Provide the (x, y) coordinate of the cell's center where the given text is located.  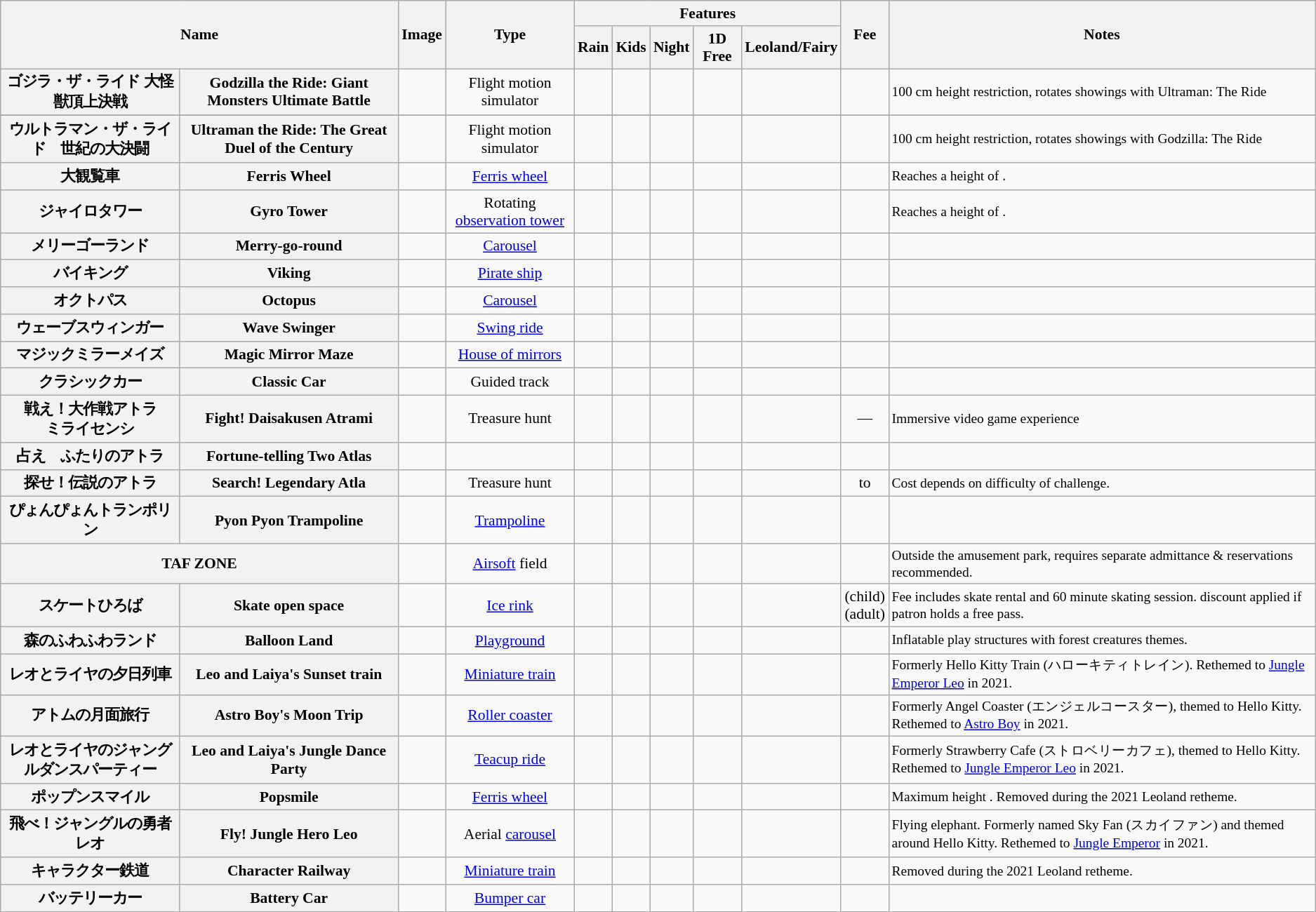
Balloon Land (289, 641)
ぴょんぴょんトランポリン (90, 521)
Notes (1102, 35)
Teacup ride (510, 760)
Fight! Daisakusen Atrami (289, 420)
ゴジラ・ザ・ライド 大怪獣頂上決戦 (90, 93)
Formerly Hello Kitty Train (ハローキティトレイン). Rethemed to Jungle Emperor Leo in 2021. (1102, 675)
Skate open space (289, 605)
ウルトラマン・ザ・ライド 世紀の大決闘 (90, 139)
Playground (510, 641)
Ferris Wheel (289, 177)
— (865, 420)
1D Free (717, 48)
Night (672, 48)
バイキング (90, 274)
レオとライヤのジャングルダンスパーティー (90, 760)
Cost depends on difficulty of challenge. (1102, 483)
大観覧車 (90, 177)
Immersive video game experience (1102, 420)
Bumper car (510, 898)
Leo and Laiya's Sunset train (289, 675)
Removed during the 2021 Leoland retheme. (1102, 871)
キャラクター鉄道 (90, 871)
Battery Car (289, 898)
Leoland/Fairy (791, 48)
Inflatable play structures with forest creatures themes. (1102, 641)
スケートひろば (90, 605)
Kids (632, 48)
Rotating observation tower (510, 212)
クラシックカー (90, 382)
アトムの月面旅行 (90, 716)
マジックミラーメイズ (90, 355)
Trampoline (510, 521)
Astro Boy's Moon Trip (289, 716)
Fly! Jungle Hero Leo (289, 833)
Guided track (510, 382)
Character Railway (289, 871)
(child) (adult) (865, 605)
Flying elephant. Formerly named Sky Fan (スカイファン) and themed around Hello Kitty. Rethemed to Jungle Emperor in 2021. (1102, 833)
Fee includes skate rental and 60 minute skating session. discount applied if patron holds a free pass. (1102, 605)
Classic Car (289, 382)
Type (510, 35)
Ice rink (510, 605)
Name (199, 35)
Wave Swinger (289, 328)
Magic Mirror Maze (289, 355)
Outside the amusement park, requires separate admittance & reservations recommended. (1102, 564)
Ultraman the Ride: The Great Duel of the Century (289, 139)
バッテリーカー (90, 898)
戦え！大作戦アトラミライセンシ (90, 420)
TAF ZONE (199, 564)
Features (707, 13)
Formerly Angel Coaster (エンジェルコースター), themed to Hello Kitty. Rethemed to Astro Boy in 2021. (1102, 716)
Rain (594, 48)
Swing ride (510, 328)
to (865, 483)
Aerial carousel (510, 833)
森のふわふわランド (90, 641)
House of mirrors (510, 355)
Godzilla the Ride: Giant Monsters Ultimate Battle (289, 93)
Pirate ship (510, 274)
Pyon Pyon Trampoline (289, 521)
ウェーブスウィンガー (90, 328)
Maximum height . Removed during the 2021 Leoland retheme. (1102, 797)
Search! Legendary Atla (289, 483)
Fee (865, 35)
Gyro Tower (289, 212)
占え ふたりのアトラ (90, 456)
Fortune-telling Two Atlas (289, 456)
Octopus (289, 300)
Airsoft field (510, 564)
オクトパス (90, 300)
Formerly Strawberry Cafe (ストロベリーカフェ), themed to Hello Kitty. Rethemed to Jungle Emperor Leo in 2021. (1102, 760)
Viking (289, 274)
100 cm height restriction, rotates showings with Godzilla: The Ride (1102, 139)
レオとライヤの夕日列車 (90, 675)
ジャイロタワー (90, 212)
ポップンスマイル (90, 797)
Merry-go-round (289, 247)
Popsmile (289, 797)
メリーゴーランド (90, 247)
Roller coaster (510, 716)
探せ！伝説のアトラ (90, 483)
飛べ！ジャングルの勇者レオ (90, 833)
Leo and Laiya's Jungle Dance Party (289, 760)
Image (422, 35)
100 cm height restriction, rotates showings with Ultraman: The Ride (1102, 93)
